Search for the cell housing the specified text and yield its [x, y] center coordinate. 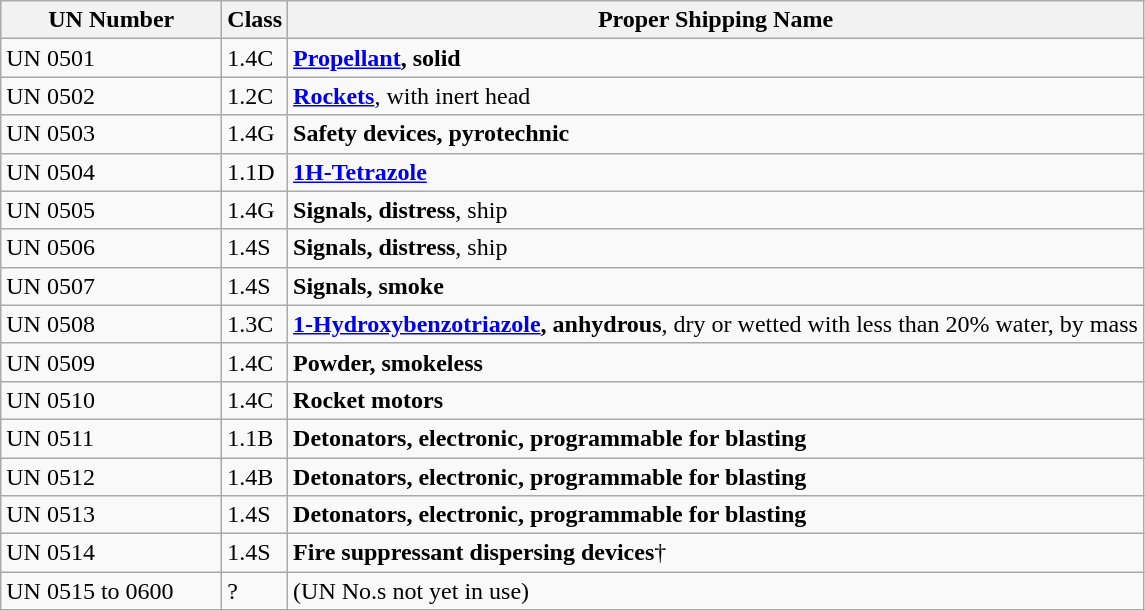
Rocket motors [716, 400]
UN 0511 [112, 438]
Propellant, solid [716, 58]
UN 0507 [112, 286]
1.3C [255, 324]
UN 0514 [112, 553]
Signals, smoke [716, 286]
UN 0512 [112, 477]
? [255, 591]
Powder, smokeless [716, 362]
UN 0513 [112, 515]
Proper Shipping Name [716, 20]
1H-Tetrazole [716, 172]
UN 0503 [112, 134]
UN 0515 to 0600 [112, 591]
UN 0505 [112, 210]
1.4B [255, 477]
1.1B [255, 438]
1.2C [255, 96]
UN 0510 [112, 400]
UN 0506 [112, 248]
UN 0508 [112, 324]
Safety devices, pyrotechnic [716, 134]
UN Number [112, 20]
1.1D [255, 172]
UN 0501 [112, 58]
Class [255, 20]
Fire suppressant dispersing devices† [716, 553]
UN 0502 [112, 96]
(UN No.s not yet in use) [716, 591]
1-Hydroxybenzotriazole, anhydrous, dry or wetted with less than 20% water, by mass [716, 324]
UN 0509 [112, 362]
Rockets, with inert head [716, 96]
UN 0504 [112, 172]
